Pinpoint the cell where the given text exists, returning its (X, Y) midpoint coordinate. 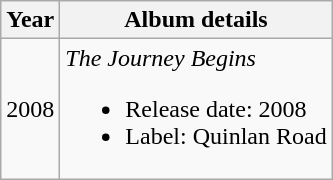
Year (30, 20)
2008 (30, 109)
Album details (196, 20)
The Journey BeginsRelease date: 2008Label: Quinlan Road (196, 109)
